Scan for the cell matching the given text and deliver its [X, Y] coordinate at center. 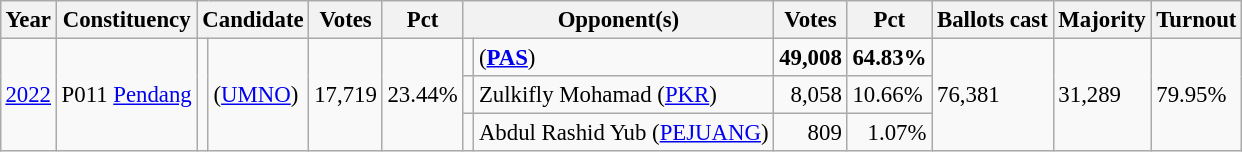
79.95% [1196, 94]
17,719 [346, 94]
Candidate [253, 20]
Constituency [126, 20]
Majority [1102, 20]
Year [28, 20]
49,008 [810, 57]
809 [810, 133]
23.44% [422, 94]
Abdul Rashid Yub (PEJUANG) [624, 133]
(PAS) [624, 57]
10.66% [890, 95]
(UMNO) [258, 94]
Opponent(s) [618, 20]
31,289 [1102, 94]
1.07% [890, 133]
P011 Pendang [126, 94]
Zulkifly Mohamad (PKR) [624, 95]
64.83% [890, 57]
Ballots cast [992, 20]
76,381 [992, 94]
8,058 [810, 95]
Turnout [1196, 20]
2022 [28, 94]
